Scan for the cell matching the given text and deliver its (X, Y) coordinate at center. 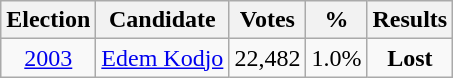
Results (410, 20)
Edem Kodjo (162, 58)
Votes (268, 20)
22,482 (268, 58)
1.0% (336, 58)
% (336, 20)
Election (48, 20)
Candidate (162, 20)
2003 (48, 58)
Lost (410, 58)
